Return the [x, y] coordinate for the center point of the cell that contains the specified text.  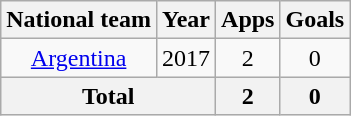
Goals [315, 20]
2017 [186, 58]
Total [108, 96]
Apps [248, 20]
Argentina [79, 58]
Year [186, 20]
National team [79, 20]
